Identify which cell holds the provided text, then report its [x, y] central coordinate. 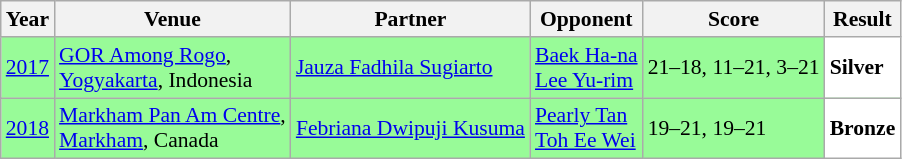
Baek Ha-na Lee Yu-rim [586, 68]
Markham Pan Am Centre,Markham, Canada [172, 128]
Bronze [863, 128]
2017 [28, 68]
Opponent [586, 19]
Year [28, 19]
Jauza Fadhila Sugiarto [410, 68]
2018 [28, 128]
Result [863, 19]
Venue [172, 19]
19–21, 19–21 [734, 128]
Score [734, 19]
Febriana Dwipuji Kusuma [410, 128]
Partner [410, 19]
GOR Among Rogo,Yogyakarta, Indonesia [172, 68]
Silver [863, 68]
Pearly Tan Toh Ee Wei [586, 128]
21–18, 11–21, 3–21 [734, 68]
